Output the (x, y) coordinate of the center of the cell containing the given text.  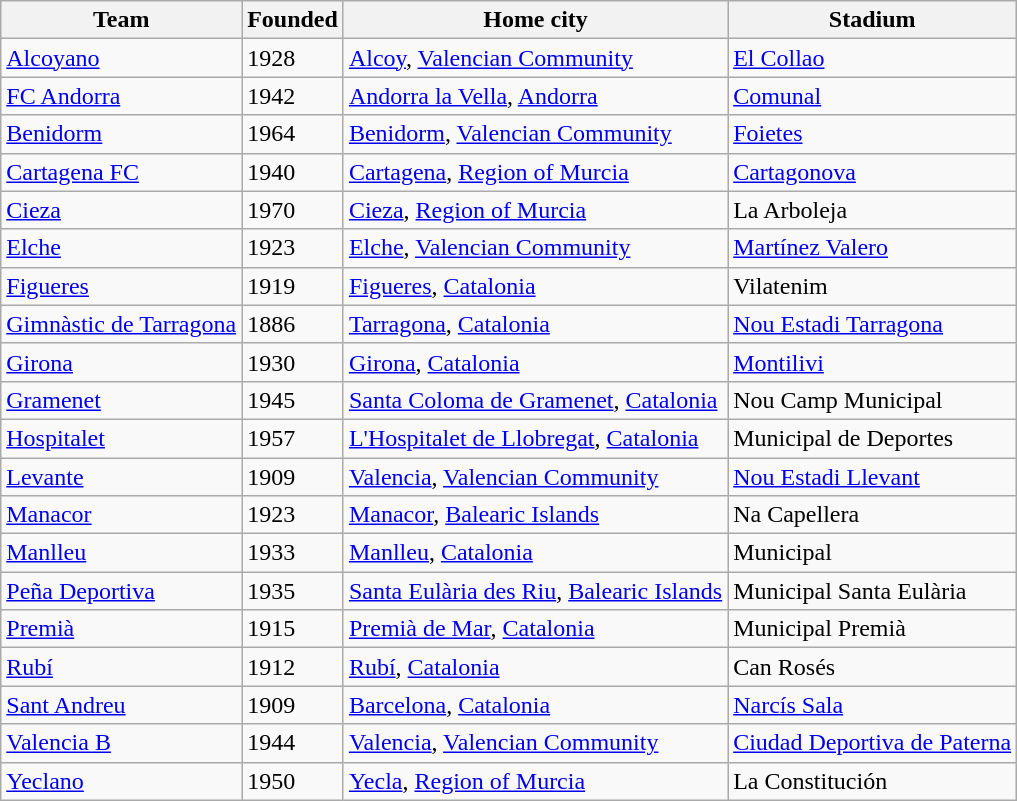
Figueres (122, 286)
1942 (293, 96)
Sant Andreu (122, 705)
Nou Estadi Llevant (872, 477)
Can Rosés (872, 667)
Benidorm (122, 134)
Nou Estadi Tarragona (872, 324)
1970 (293, 210)
1944 (293, 743)
Levante (122, 477)
Santa Eulària des Riu, Balearic Islands (535, 591)
1915 (293, 629)
1933 (293, 553)
1919 (293, 286)
L'Hospitalet de Llobregat, Catalonia (535, 438)
Andorra la Vella, Andorra (535, 96)
1928 (293, 58)
Home city (535, 20)
Municipal Premià (872, 629)
1945 (293, 400)
Cieza, Region of Murcia (535, 210)
Alcoyano (122, 58)
Gimnàstic de Tarragona (122, 324)
Foietes (872, 134)
Founded (293, 20)
Gramenet (122, 400)
Barcelona, Catalonia (535, 705)
1940 (293, 172)
Cartagena, Region of Murcia (535, 172)
Peña Deportiva (122, 591)
Premià (122, 629)
La Arboleja (872, 210)
Cartagonova (872, 172)
Na Capellera (872, 515)
Girona (122, 362)
Comunal (872, 96)
1912 (293, 667)
Cieza (122, 210)
Yeclano (122, 781)
La Constitución (872, 781)
Figueres, Catalonia (535, 286)
Premià de Mar, Catalonia (535, 629)
FC Andorra (122, 96)
Yecla, Region of Murcia (535, 781)
Elche (122, 248)
Ciudad Deportiva de Paterna (872, 743)
Hospitalet (122, 438)
Girona, Catalonia (535, 362)
Municipal Santa Eulària (872, 591)
Team (122, 20)
Tarragona, Catalonia (535, 324)
Municipal de Deportes (872, 438)
1964 (293, 134)
1935 (293, 591)
1950 (293, 781)
Nou Camp Municipal (872, 400)
Vilatenim (872, 286)
Narcís Sala (872, 705)
1930 (293, 362)
Elche, Valencian Community (535, 248)
Manlleu, Catalonia (535, 553)
1886 (293, 324)
Montilivi (872, 362)
Valencia B (122, 743)
Martínez Valero (872, 248)
Manacor, Balearic Islands (535, 515)
Alcoy, Valencian Community (535, 58)
Manacor (122, 515)
El Collao (872, 58)
Manlleu (122, 553)
1957 (293, 438)
Benidorm, Valencian Community (535, 134)
Santa Coloma de Gramenet, Catalonia (535, 400)
Municipal (872, 553)
Stadium (872, 20)
Rubí (122, 667)
Cartagena FC (122, 172)
Rubí, Catalonia (535, 667)
